Find where the given text appears and provide that cell's center as [x, y] coordinate. 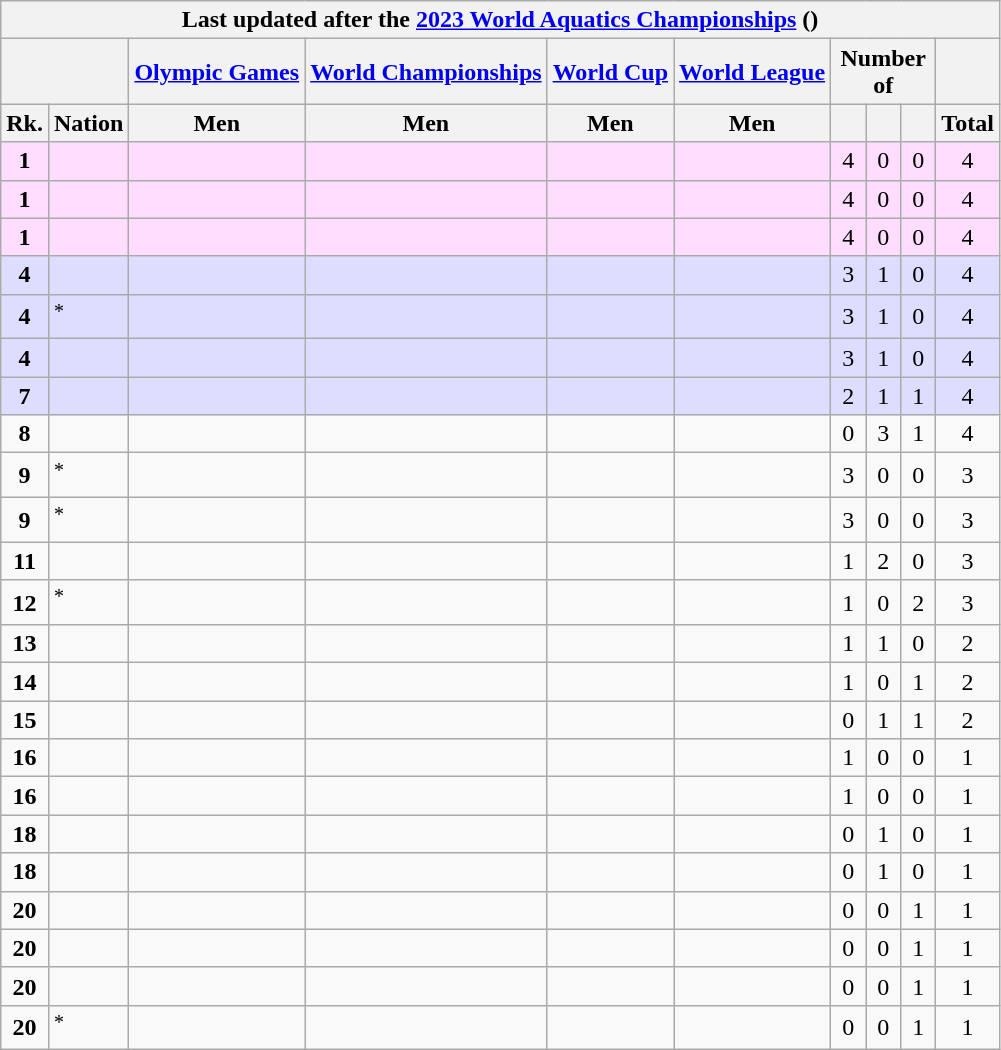
13 [25, 644]
Rk. [25, 123]
Olympic Games [217, 72]
World League [752, 72]
14 [25, 682]
15 [25, 720]
8 [25, 434]
Total [968, 123]
11 [25, 561]
12 [25, 602]
Nation [88, 123]
World Cup [610, 72]
World Championships [426, 72]
Last updated after the 2023 World Aquatics Championships () [500, 20]
Number of [884, 72]
7 [25, 396]
